Scan for the cell matching the given text and deliver its [X, Y] coordinate at center. 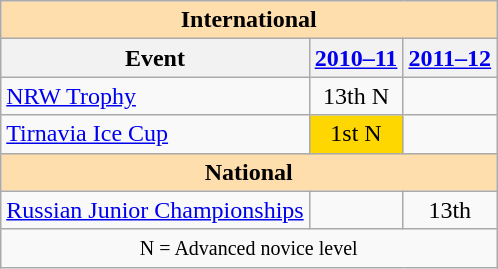
Russian Junior Championships [155, 210]
2010–11 [356, 58]
13th [450, 210]
2011–12 [450, 58]
Tirnavia Ice Cup [155, 134]
Event [155, 58]
International [249, 20]
13th N [356, 96]
NRW Trophy [155, 96]
1st N [356, 134]
N = Advanced novice level [249, 248]
National [249, 172]
